Provide the [x, y] coordinate of the cell's center where the given text is located.  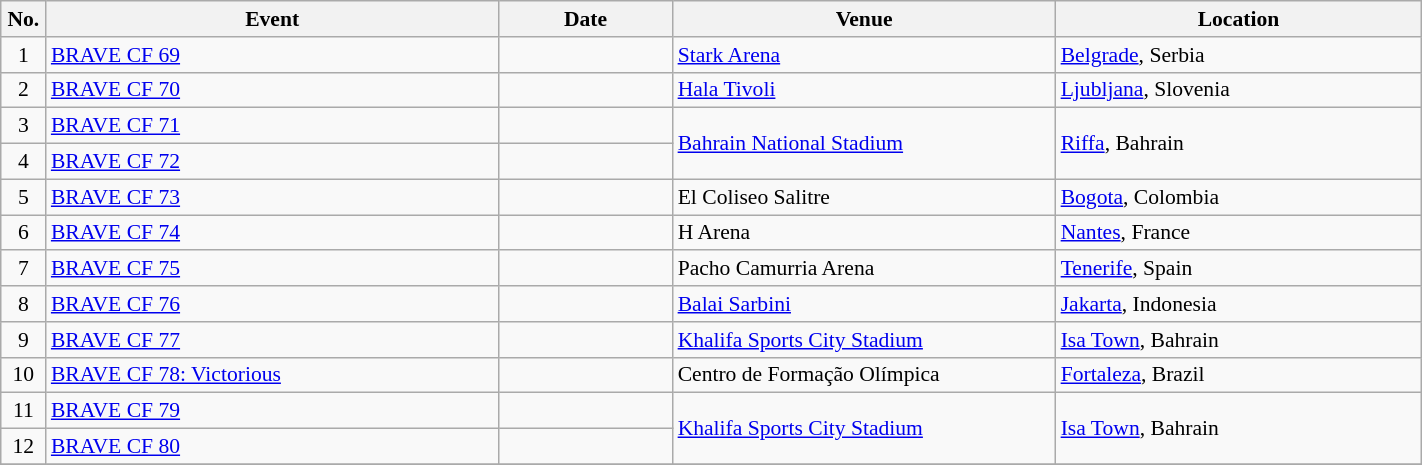
Belgrade, Serbia [1239, 55]
Location [1239, 19]
BRAVE CF 79 [272, 411]
BRAVE CF 74 [272, 233]
Pacho Camurria Arena [864, 269]
Bahrain National Stadium [864, 144]
Bogota, Colombia [1239, 197]
BRAVE CF 72 [272, 162]
Ljubljana, Slovenia [1239, 90]
BRAVE CF 69 [272, 55]
No. [24, 19]
Jakarta, Indonesia [1239, 304]
Hala Tivoli [864, 90]
Balai Sarbini [864, 304]
5 [24, 197]
2 [24, 90]
H Arena [864, 233]
Riffa, Bahrain [1239, 144]
Tenerife, Spain [1239, 269]
BRAVE CF 71 [272, 126]
Centro de Formação Olímpica [864, 375]
Event [272, 19]
4 [24, 162]
BRAVE CF 80 [272, 447]
Fortaleza, Brazil [1239, 375]
BRAVE CF 76 [272, 304]
1 [24, 55]
6 [24, 233]
Stark Arena [864, 55]
Nantes, France [1239, 233]
BRAVE CF 75 [272, 269]
Venue [864, 19]
12 [24, 447]
3 [24, 126]
8 [24, 304]
9 [24, 340]
BRAVE CF 78: Victorious [272, 375]
BRAVE CF 70 [272, 90]
Date [586, 19]
7 [24, 269]
10 [24, 375]
BRAVE CF 73 [272, 197]
BRAVE CF 77 [272, 340]
El Coliseo Salitre [864, 197]
11 [24, 411]
